Pinpoint the cell where the given text exists, returning its (X, Y) midpoint coordinate. 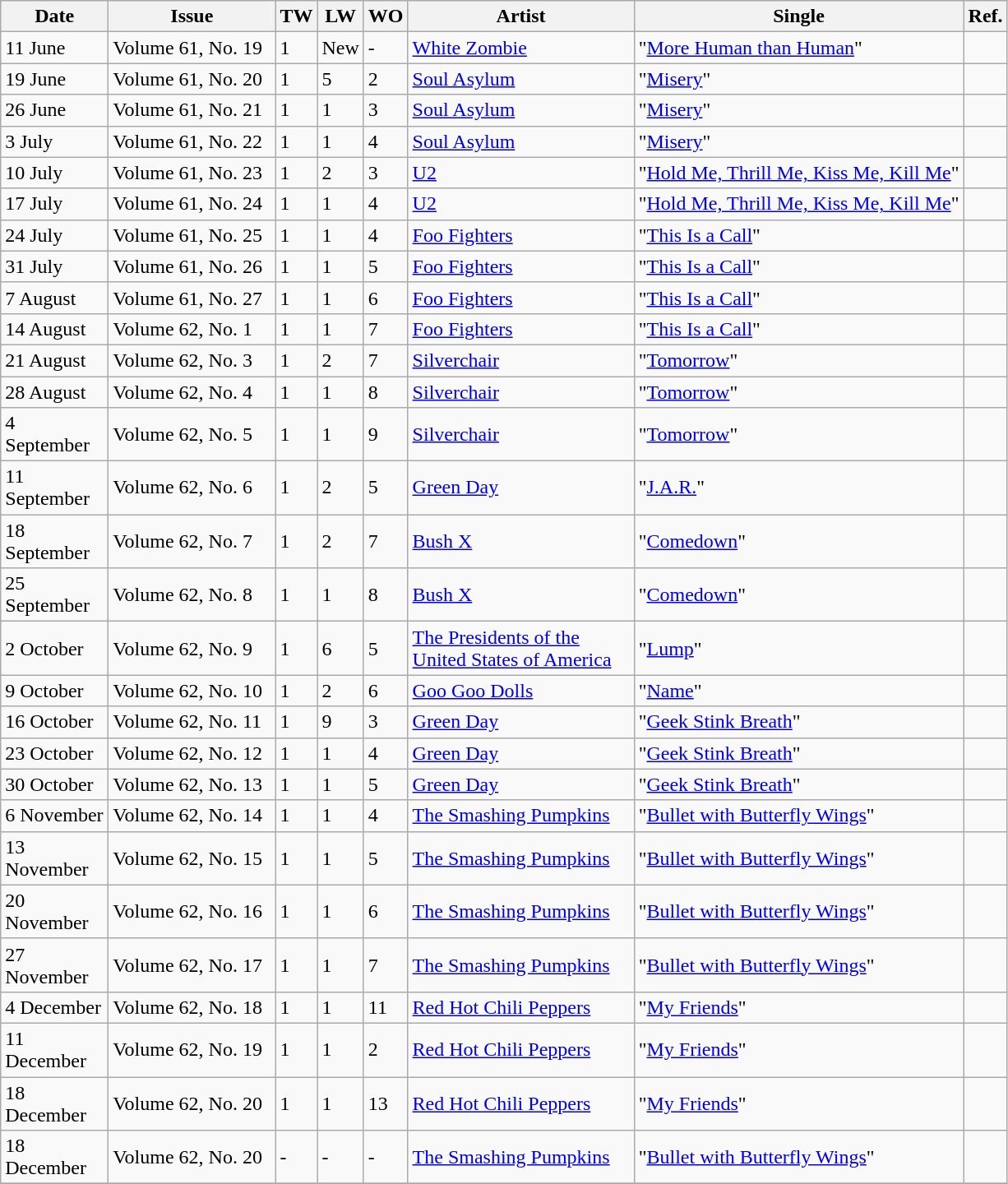
26 June (54, 110)
Volume 62, No. 11 (192, 722)
11 December (54, 1049)
Volume 61, No. 20 (192, 79)
2 October (54, 648)
25 September (54, 595)
4 December (54, 1007)
9 October (54, 691)
"J.A.R." (799, 488)
Volume 61, No. 27 (192, 298)
11 September (54, 488)
27 November (54, 965)
Volume 62, No. 12 (192, 753)
New (340, 48)
3 July (54, 141)
Volume 62, No. 5 (192, 434)
Volume 61, No. 24 (192, 204)
Volume 62, No. 18 (192, 1007)
Volume 62, No. 13 (192, 784)
"Lump" (799, 648)
Volume 61, No. 25 (192, 235)
13 November (54, 858)
Artist (521, 16)
10 July (54, 173)
4 September (54, 434)
Volume 62, No. 10 (192, 691)
Volume 62, No. 3 (192, 360)
17 July (54, 204)
20 November (54, 911)
Volume 62, No. 8 (192, 595)
WO (386, 16)
Volume 61, No. 23 (192, 173)
18 September (54, 541)
Volume 62, No. 7 (192, 541)
11 (386, 1007)
Goo Goo Dolls (521, 691)
Volume 62, No. 6 (192, 488)
LW (340, 16)
Volume 62, No. 16 (192, 911)
19 June (54, 79)
White Zombie (521, 48)
Volume 62, No. 14 (192, 816)
Volume 61, No. 22 (192, 141)
6 November (54, 816)
Volume 62, No. 15 (192, 858)
28 August (54, 392)
16 October (54, 722)
24 July (54, 235)
Volume 61, No. 19 (192, 48)
TW (296, 16)
31 July (54, 266)
Volume 62, No. 9 (192, 648)
Volume 62, No. 19 (192, 1049)
The Presidents of the United States of America (521, 648)
Volume 61, No. 21 (192, 110)
Volume 62, No. 17 (192, 965)
11 June (54, 48)
7 August (54, 298)
21 August (54, 360)
23 October (54, 753)
Issue (192, 16)
Volume 61, No. 26 (192, 266)
Single (799, 16)
"Name" (799, 691)
Volume 62, No. 4 (192, 392)
13 (386, 1103)
30 October (54, 784)
Date (54, 16)
Ref. (985, 16)
Volume 62, No. 1 (192, 329)
"More Human than Human" (799, 48)
14 August (54, 329)
